Detect which cell encompasses the target text, then output its [X, Y] center coordinate. 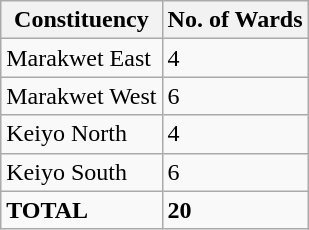
TOTAL [82, 210]
Keiyo North [82, 134]
Marakwet West [82, 96]
Constituency [82, 20]
No. of Wards [235, 20]
Keiyo South [82, 172]
Marakwet East [82, 58]
20 [235, 210]
